Return the [x, y] coordinate for the center point of the cell that contains the specified text.  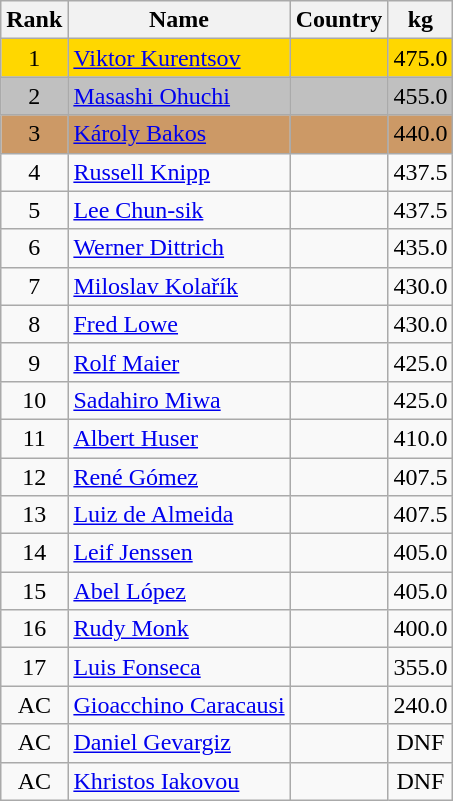
kg [420, 20]
15 [34, 591]
13 [34, 515]
Country [339, 20]
Rolf Maier [179, 362]
Lee Chun-sik [179, 210]
10 [34, 400]
17 [34, 667]
Rudy Monk [179, 629]
410.0 [420, 438]
Albert Huser [179, 438]
Masashi Ohuchi [179, 96]
3 [34, 134]
Rank [34, 20]
Gioacchino Caracausi [179, 705]
455.0 [420, 96]
8 [34, 324]
9 [34, 362]
Werner Dittrich [179, 248]
Fred Lowe [179, 324]
5 [34, 210]
Miloslav Kolařík [179, 286]
240.0 [420, 705]
Károly Bakos [179, 134]
Sadahiro Miwa [179, 400]
400.0 [420, 629]
7 [34, 286]
6 [34, 248]
Abel López [179, 591]
12 [34, 477]
Name [179, 20]
11 [34, 438]
2 [34, 96]
440.0 [420, 134]
16 [34, 629]
435.0 [420, 248]
Viktor Kurentsov [179, 58]
14 [34, 553]
Luis Fonseca [179, 667]
475.0 [420, 58]
Daniel Gevargiz [179, 743]
Leif Jenssen [179, 553]
355.0 [420, 667]
Russell Knipp [179, 172]
4 [34, 172]
1 [34, 58]
Luiz de Almeida [179, 515]
Khristos Iakovou [179, 781]
René Gómez [179, 477]
